Detect which cell encompasses the target text, then output its (x, y) center coordinate. 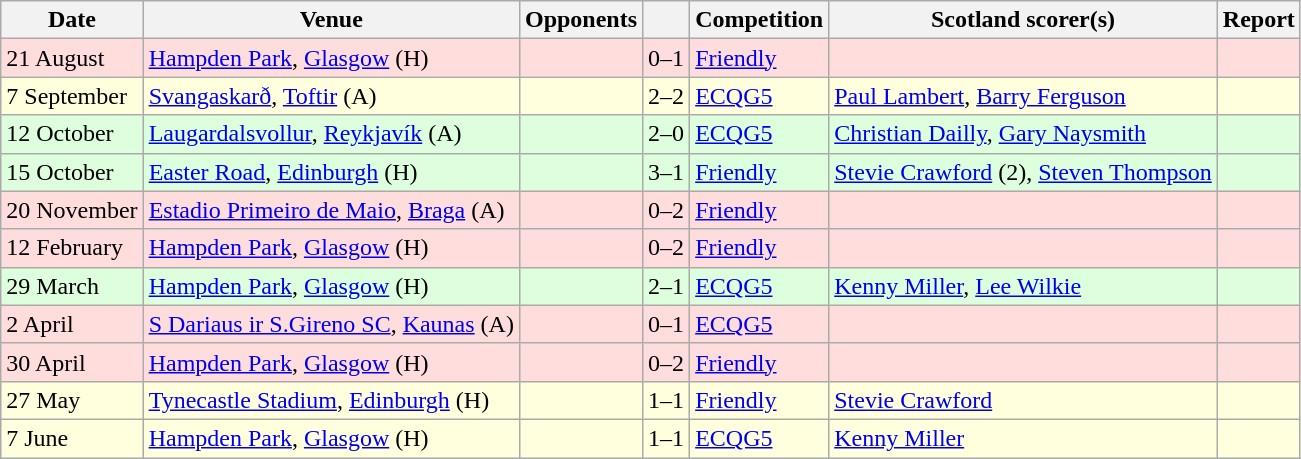
Svangaskarð, Toftir (A) (331, 96)
3–1 (666, 172)
Scotland scorer(s) (1024, 20)
20 November (72, 210)
Paul Lambert, Barry Ferguson (1024, 96)
Christian Dailly, Gary Naysmith (1024, 134)
15 October (72, 172)
Laugardalsvollur, Reykjavík (A) (331, 134)
Venue (331, 20)
29 March (72, 286)
Report (1258, 20)
30 April (72, 362)
Easter Road, Edinburgh (H) (331, 172)
Kenny Miller, Lee Wilkie (1024, 286)
Stevie Crawford (2), Steven Thompson (1024, 172)
Kenny Miller (1024, 438)
27 May (72, 400)
Competition (760, 20)
7 June (72, 438)
Date (72, 20)
S Dariaus ir S.Gireno SC, Kaunas (A) (331, 324)
2–0 (666, 134)
2–1 (666, 286)
Estadio Primeiro de Maio, Braga (A) (331, 210)
Opponents (580, 20)
2 April (72, 324)
7 September (72, 96)
2–2 (666, 96)
Tynecastle Stadium, Edinburgh (H) (331, 400)
12 February (72, 248)
12 October (72, 134)
Stevie Crawford (1024, 400)
21 August (72, 58)
